For the text-containing cell, return its midpoint in (x, y) coordinate format. 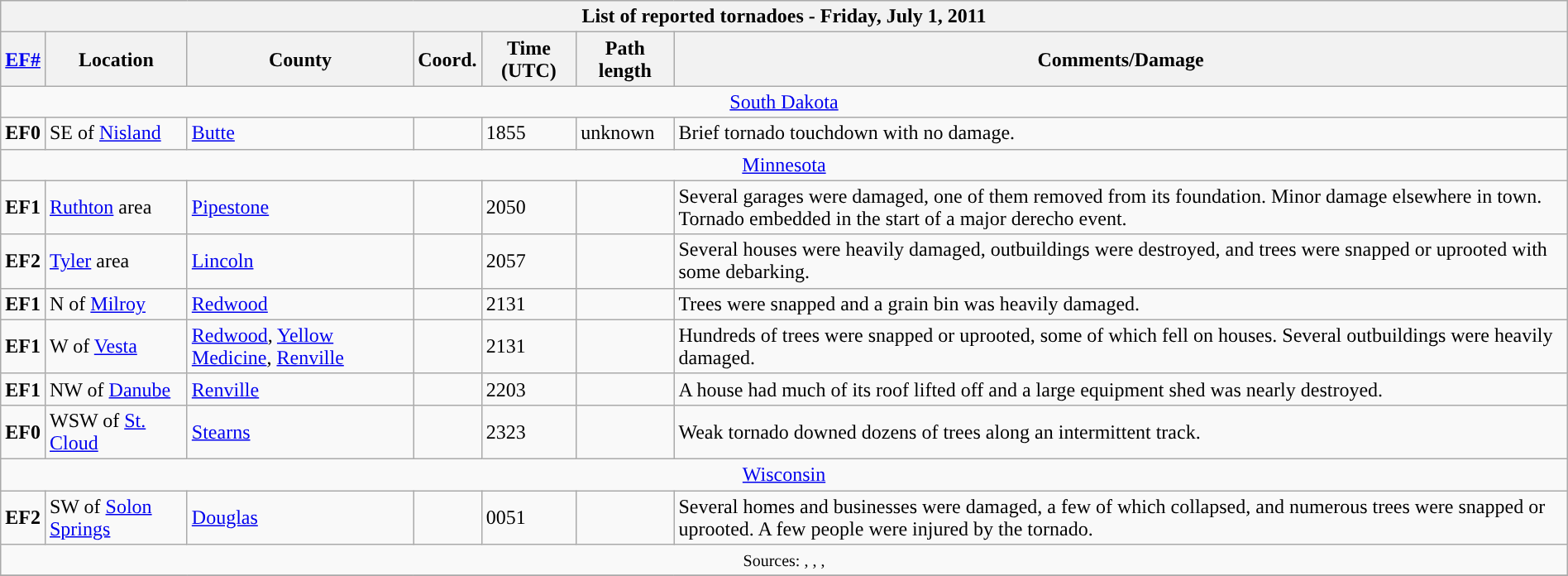
Coord. (447, 60)
Several houses were heavily damaged, outbuildings were destroyed, and trees were snapped or uprooted with some debarking. (1121, 262)
Sources: , , , (784, 560)
Path length (625, 60)
Pipestone (299, 207)
Comments/Damage (1121, 60)
Hundreds of trees were snapped or uprooted, some of which fell on houses. Several outbuildings were heavily damaged. (1121, 346)
0051 (528, 516)
1855 (528, 133)
NW of Danube (116, 389)
Brief tornado touchdown with no damage. (1121, 133)
SW of Solon Springs (116, 516)
Ruthton area (116, 207)
unknown (625, 133)
Redwood, Yellow Medicine, Renville (299, 346)
List of reported tornadoes - Friday, July 1, 2011 (784, 17)
EF# (23, 60)
South Dakota (784, 102)
Butte (299, 133)
County (299, 60)
N of Milroy (116, 304)
Stearns (299, 432)
Renville (299, 389)
2057 (528, 262)
A house had much of its roof lifted off and a large equipment shed was nearly destroyed. (1121, 389)
Tyler area (116, 262)
2203 (528, 389)
Time (UTC) (528, 60)
Lincoln (299, 262)
Location (116, 60)
2050 (528, 207)
Redwood (299, 304)
W of Vesta (116, 346)
SE of Nisland (116, 133)
Weak tornado downed dozens of trees along an intermittent track. (1121, 432)
2323 (528, 432)
Douglas (299, 516)
Wisconsin (784, 474)
Trees were snapped and a grain bin was heavily damaged. (1121, 304)
WSW of St. Cloud (116, 432)
Minnesota (784, 165)
